Detect which cell encompasses the target text, then output its (x, y) center coordinate. 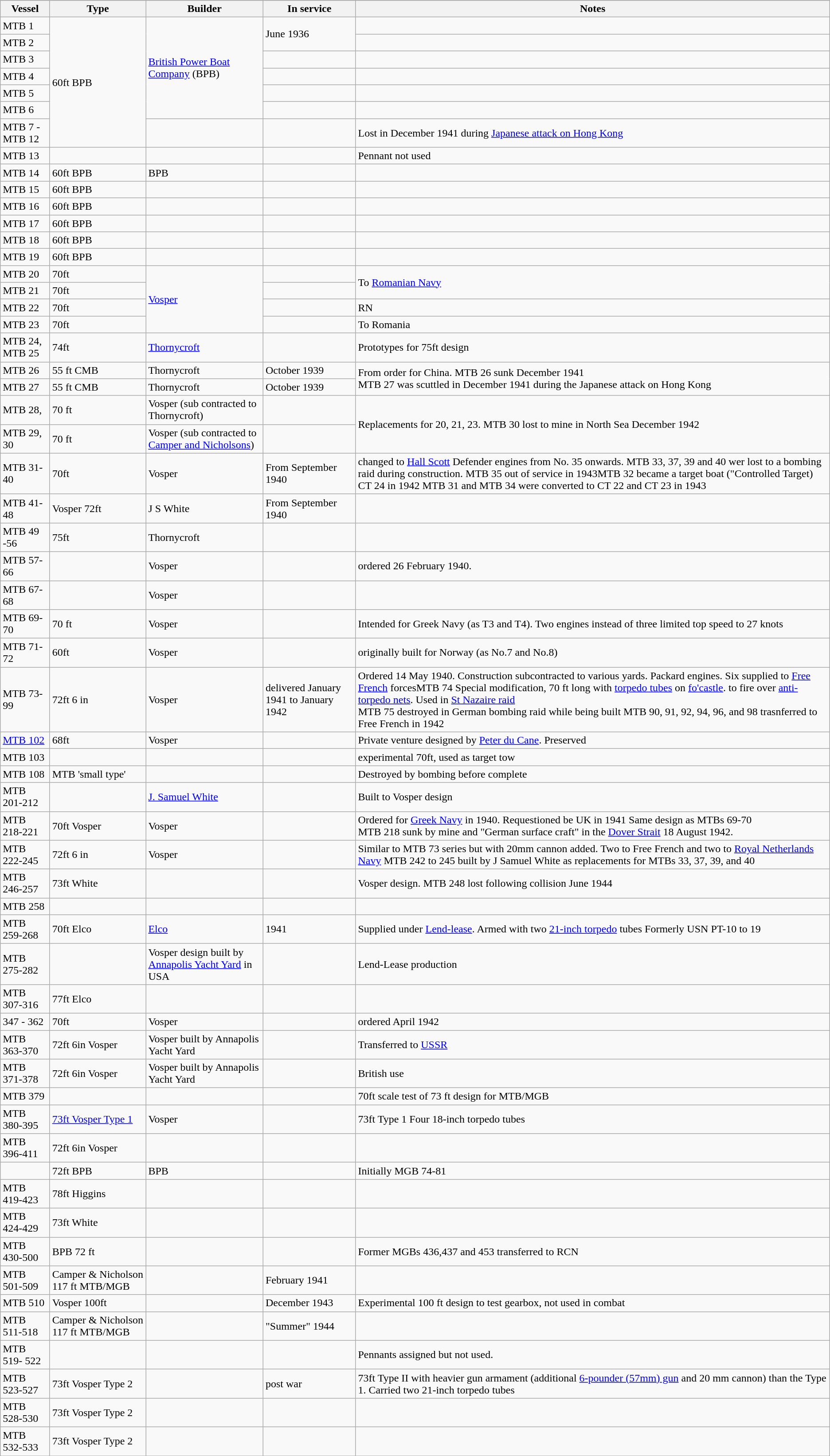
MTB 69-70 (25, 624)
Lend-Lease production (592, 964)
Pennant not used (592, 156)
June 1936 (309, 34)
Vosper 100ft (98, 1303)
Intended for Greek Navy (as T3 and T4). Two engines instead of three limited top speed to 27 knots (592, 624)
MTB 19 (25, 257)
Former MGBs 436,437 and 453 transferred to RCN (592, 1251)
MTB 419-423 (25, 1194)
MTB 501-509 (25, 1280)
MTB 5 (25, 93)
British use (592, 1074)
68ft (98, 740)
MTB 218-221 (25, 826)
MTB 23 (25, 325)
Initially MGB 74-81 (592, 1171)
Builder (205, 9)
MTB 3 (25, 59)
Vosper design. MTB 248 lost following collision June 1944 (592, 883)
Vosper 72ft (98, 508)
MTB 201-212 (25, 797)
MTB 29, 30 (25, 439)
MTB 20 (25, 274)
originally built for Norway (as No.7 and No.8) (592, 653)
delivered January 1941 to January 1942 (309, 700)
Lost in December 1941 during Japanese attack on Hong Kong (592, 133)
73ft Type II with heavier gun armament (additional 6-pounder (57mm) gun and 20 mm cannon) than the Type 1. Carried two 21-inch torpedo tubes (592, 1383)
Supplied under Lend-lease. Armed with two 21-inch torpedo tubes Formerly USN PT-10 to 19 (592, 929)
MTB 2 (25, 43)
Vosper (sub contracted to Camper and Nicholsons) (205, 439)
75ft (98, 537)
Elco (205, 929)
In service (309, 9)
MTB 18 (25, 240)
MTB 24, MTB 25 (25, 348)
RN (592, 308)
Vessel (25, 9)
MTB 7 - MTB 12 (25, 133)
MTB 371-378 (25, 1074)
347 - 362 (25, 1022)
Private venture designed by Peter du Cane. Preserved (592, 740)
ordered 26 February 1940. (592, 566)
From order for China. MTB 26 sunk December 1941MTB 27 was scuttled in December 1941 during the Japanese attack on Hong Kong (592, 379)
77ft Elco (98, 998)
Prototypes for 75ft design (592, 348)
Pennants assigned but not used. (592, 1355)
MTB 31-40 (25, 474)
Replacements for 20, 21, 23. MTB 30 lost to mine in North Sea December 1942 (592, 424)
72ft BPB (98, 1171)
78ft Higgins (98, 1194)
MTB 27 (25, 387)
MTB 532-533 (25, 1441)
MTB 14 (25, 172)
Destroyed by bombing before complete (592, 774)
Transferred to USSR (592, 1045)
MTB 57-66 (25, 566)
MTB 13 (25, 156)
MTB 4 (25, 76)
73ft Type 1 Four 18-inch torpedo tubes (592, 1119)
70ft scale test of 73 ft design for MTB/MGB (592, 1096)
MTB 21 (25, 291)
MTB 258 (25, 906)
MTB 49 -56 (25, 537)
MTB 102 (25, 740)
post war (309, 1383)
MTB 67-68 (25, 595)
MTB 108 (25, 774)
MTB 511-518 (25, 1326)
MTB 26 (25, 370)
MTB 430-500 (25, 1251)
J S White (205, 508)
December 1943 (309, 1303)
Vosper (sub contracted to Thornycroft) (205, 410)
MTB 510 (25, 1303)
MTB 275-282 (25, 964)
MTB 22 (25, 308)
MTB 16 (25, 206)
MTB 379 (25, 1096)
MTB 6 (25, 110)
J. Samuel White (205, 797)
70ft Elco (98, 929)
MTB 28, (25, 410)
February 1941 (309, 1280)
MTB 307-316 (25, 998)
Built to Vosper design (592, 797)
73ft Vosper Type 1 (98, 1119)
MTB 15 (25, 189)
MTB 528-530 (25, 1413)
MTB 424-429 (25, 1223)
ordered April 1942 (592, 1022)
To Romania (592, 325)
MTB 17 (25, 223)
MTB 259-268 (25, 929)
MTB 519- 522 (25, 1355)
MTB 222-245 (25, 855)
MTB 246-257 (25, 883)
70ft Vosper (98, 826)
Notes (592, 9)
MTB 363-370 (25, 1045)
"Summer" 1944 (309, 1326)
74ft (98, 348)
MTB 103 (25, 757)
Vosper design built by Annapolis Yacht Yard in USA (205, 964)
British Power Boat Company (BPB) (205, 68)
Type (98, 9)
BPB 72 ft (98, 1251)
1941 (309, 929)
experimental 70ft, used as target tow (592, 757)
MTB 'small type' (98, 774)
MTB 73-99 (25, 700)
MTB 1 (25, 26)
60ft (98, 653)
MTB 380-395 (25, 1119)
Experimental 100 ft design to test gearbox, not used in combat (592, 1303)
MTB 523-527 (25, 1383)
To Romanian Navy (592, 282)
MTB 71-72 (25, 653)
MTB 41-48 (25, 508)
MTB 396-411 (25, 1148)
